Detect which cell encompasses the target text, then output its [X, Y] center coordinate. 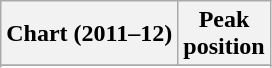
Chart (2011–12) [90, 34]
Peakposition [224, 34]
